Scan for the cell matching the given text and deliver its (x, y) coordinate at center. 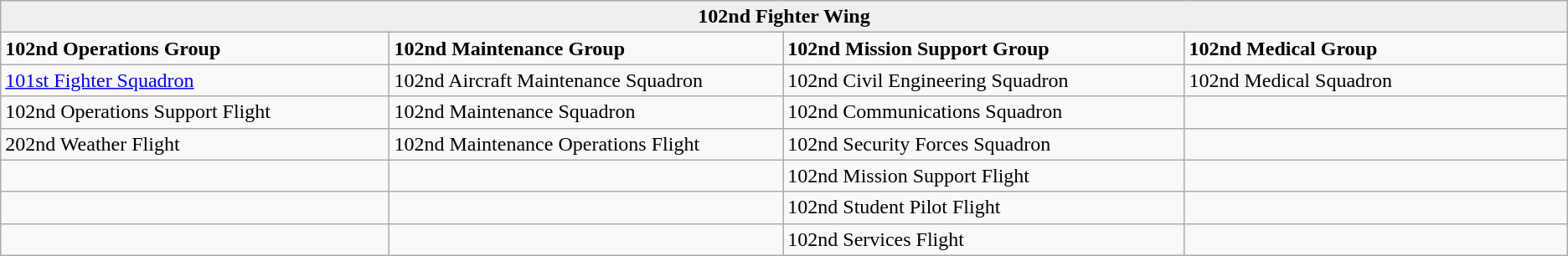
102nd Maintenance Group (586, 49)
102nd Services Flight (983, 239)
102nd Maintenance Squadron (586, 112)
102nd Operations Group (195, 49)
102nd Fighter Wing (784, 17)
102nd Mission Support Group (983, 49)
102nd Medical Group (1375, 49)
101st Fighter Squadron (195, 80)
102nd Medical Squadron (1375, 80)
102nd Security Forces Squadron (983, 144)
102nd Communications Squadron (983, 112)
102nd Maintenance Operations Flight (586, 144)
102nd Operations Support Flight (195, 112)
202nd Weather Flight (195, 144)
102nd Mission Support Flight (983, 176)
102nd Civil Engineering Squadron (983, 80)
102nd Aircraft Maintenance Squadron (586, 80)
102nd Student Pilot Flight (983, 207)
